Locate the cell with the specified text and output its (x, y) center coordinate. 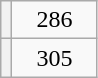
286 (55, 20)
305 (55, 58)
